Provide the [X, Y] coordinate of the cell's center where the given text is located.  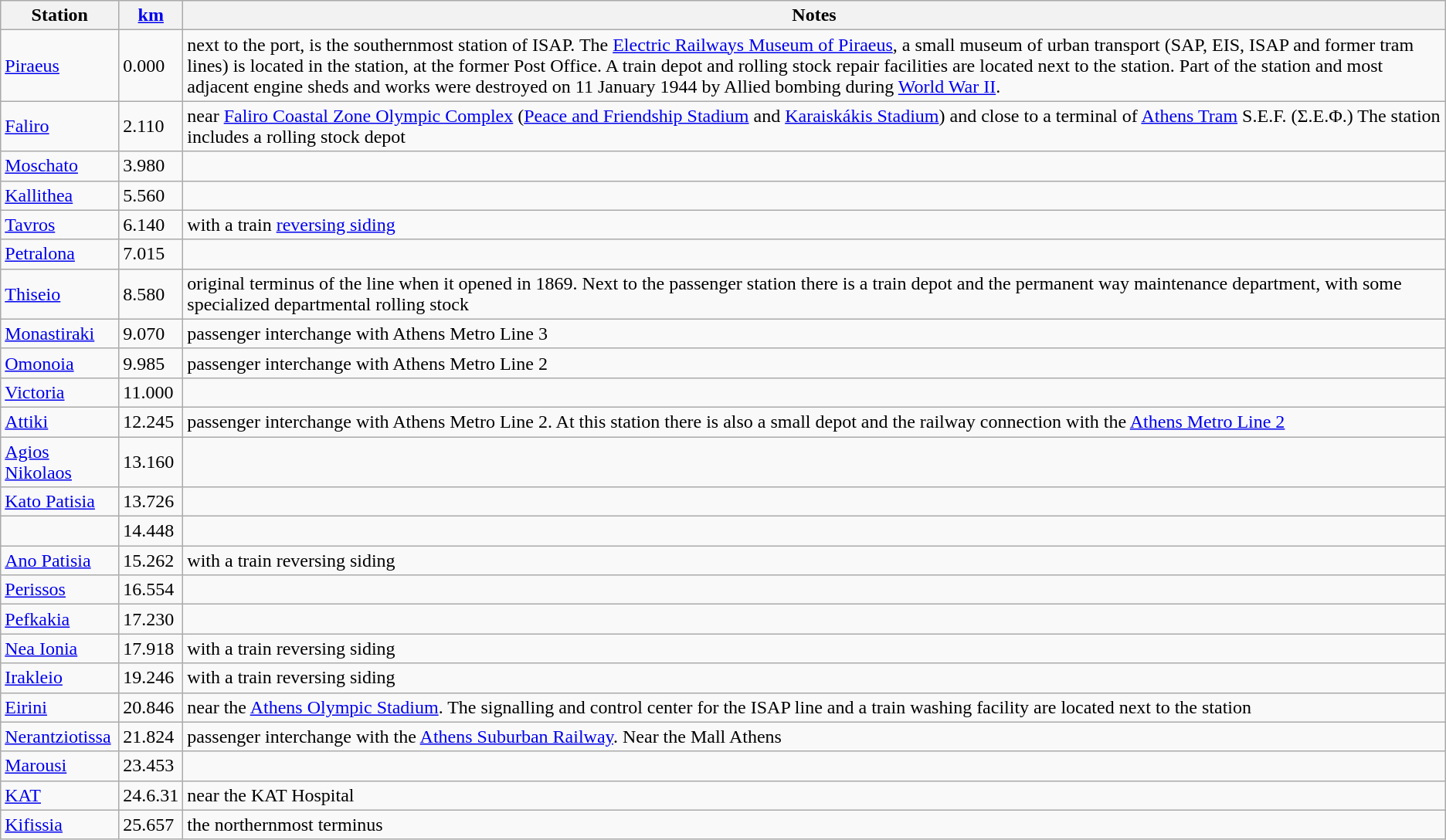
19.246 [151, 678]
Marousi [60, 766]
11.000 [151, 392]
8.580 [151, 293]
3.980 [151, 166]
6.140 [151, 225]
Eirini [60, 707]
Attiki [60, 422]
20.846 [151, 707]
Faliro [60, 127]
Piraeus [60, 66]
Tavros [60, 225]
Nea Ionia [60, 649]
Pefkakia [60, 619]
Victoria [60, 392]
km [151, 15]
5.560 [151, 195]
Kallithea [60, 195]
Kifissia [60, 825]
14.448 [151, 531]
24.6.31 [151, 795]
Ano Patisia [60, 561]
Kato Patisia [60, 502]
the northernmost terminus [814, 825]
Omonoia [60, 363]
17.918 [151, 649]
Thiseio [60, 293]
25.657 [151, 825]
7.015 [151, 254]
21.824 [151, 737]
15.262 [151, 561]
Moschato [60, 166]
23.453 [151, 766]
9.070 [151, 334]
13.726 [151, 502]
near the Athens Olympic Stadium. The signalling and control center for the ISAP line and a train washing facility are located next to the station [814, 707]
Agios Nikolaos [60, 462]
17.230 [151, 619]
passenger interchange with Athens Metro Line 2 [814, 363]
16.554 [151, 590]
passenger interchange with the Athens Suburban Railway. Near the Mall Athens [814, 737]
Petralona [60, 254]
near the KAT Hospital [814, 795]
12.245 [151, 422]
passenger interchange with Athens Metro Line 2. At this station there is also a small depot and the railway connection with the Athens Metro Line 2 [814, 422]
KAT [60, 795]
13.160 [151, 462]
Irakleio [60, 678]
9.985 [151, 363]
Station [60, 15]
Nerantziotissa [60, 737]
Monastiraki [60, 334]
Perissos [60, 590]
2.110 [151, 127]
0.000 [151, 66]
passenger interchange with Athens Metro Line 3 [814, 334]
Notes [814, 15]
